Locate the cell with the specified text and output its [X, Y] center coordinate. 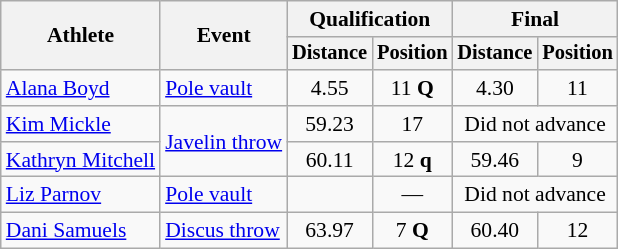
Alana Boyd [80, 88]
9 [577, 160]
Final [534, 19]
11 Q [412, 88]
12 q [412, 160]
12 [577, 231]
Liz Parnov [80, 195]
59.23 [330, 124]
Javelin throw [224, 142]
Qualification [370, 19]
Kathryn Mitchell [80, 160]
Kim Mickle [80, 124]
— [412, 195]
17 [412, 124]
59.46 [494, 160]
11 [577, 88]
Athlete [80, 36]
63.97 [330, 231]
Dani Samuels [80, 231]
4.55 [330, 88]
Event [224, 36]
Discus throw [224, 231]
60.40 [494, 231]
4.30 [494, 88]
7 Q [412, 231]
60.11 [330, 160]
